Extract the [x, y] coordinate from the center of the cell holding the provided text.  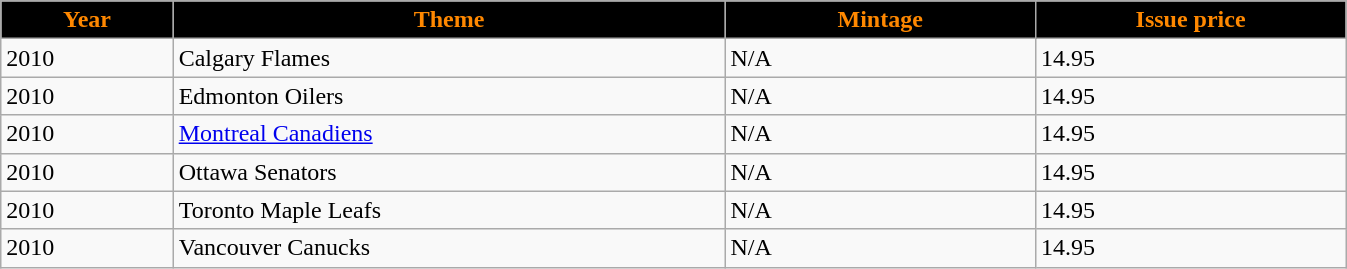
Year [87, 20]
Toronto Maple Leafs [449, 210]
Vancouver Canucks [449, 248]
Ottawa Senators [449, 172]
Theme [449, 20]
Mintage [880, 20]
Edmonton Oilers [449, 96]
Calgary Flames [449, 58]
Montreal Canadiens [449, 134]
Issue price [1190, 20]
